Return the [x, y] coordinate for the center point of the cell that contains the specified text.  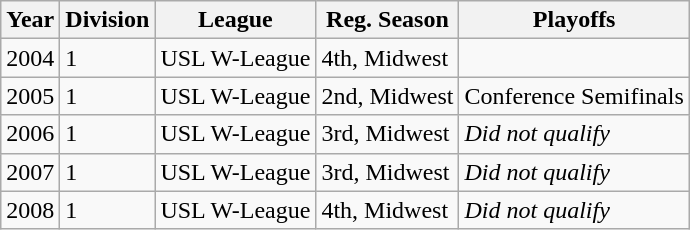
Year [30, 20]
Reg. Season [388, 20]
2006 [30, 134]
2004 [30, 58]
Playoffs [574, 20]
2nd, Midwest [388, 96]
2008 [30, 210]
Division [108, 20]
2005 [30, 96]
League [236, 20]
2007 [30, 172]
Conference Semifinals [574, 96]
